Capture the cell that displays the provided text and extract its [X, Y] central coordinate. 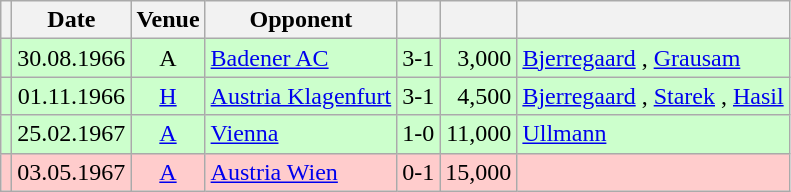
4,500 [478, 96]
Ullmann [653, 134]
1-0 [418, 134]
3,000 [478, 58]
30.08.1966 [72, 58]
11,000 [478, 134]
15,000 [478, 172]
Date [72, 20]
Venue [168, 20]
Bjerregaard , Grausam [653, 58]
Opponent [301, 20]
03.05.1967 [72, 172]
Bjerregaard , Starek , Hasil [653, 96]
Austria Klagenfurt [301, 96]
01.11.1966 [72, 96]
25.02.1967 [72, 134]
Austria Wien [301, 172]
H [168, 96]
0-1 [418, 172]
Vienna [301, 134]
Badener AC [301, 58]
